Capture the cell that displays the provided text and extract its [x, y] central coordinate. 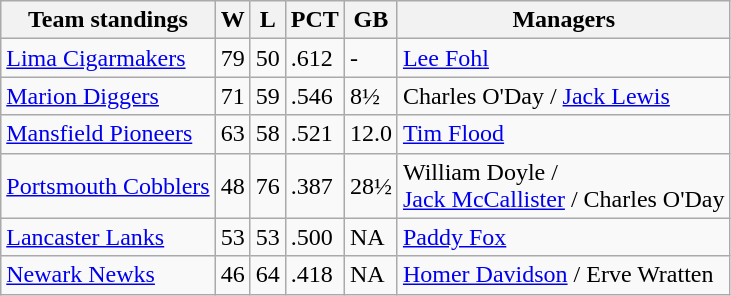
76 [268, 186]
Portsmouth Cobblers [108, 186]
PCT [314, 20]
Mansfield Pioneers [108, 134]
28½ [370, 186]
.500 [314, 237]
58 [268, 134]
Charles O'Day / Jack Lewis [564, 96]
Lancaster Lanks [108, 237]
64 [268, 275]
71 [232, 96]
W [232, 20]
46 [232, 275]
William Doyle / Jack McCallister / Charles O'Day [564, 186]
Homer Davidson / Erve Wratten [564, 275]
L [268, 20]
12.0 [370, 134]
Paddy Fox [564, 237]
48 [232, 186]
Newark Newks [108, 275]
.612 [314, 58]
GB [370, 20]
Team standings [108, 20]
59 [268, 96]
79 [232, 58]
Marion Diggers [108, 96]
- [370, 58]
.418 [314, 275]
.546 [314, 96]
8½ [370, 96]
.387 [314, 186]
.521 [314, 134]
50 [268, 58]
63 [232, 134]
Lee Fohl [564, 58]
Tim Flood [564, 134]
Managers [564, 20]
Lima Cigarmakers [108, 58]
